Capture the cell that displays the provided text and extract its (X, Y) central coordinate. 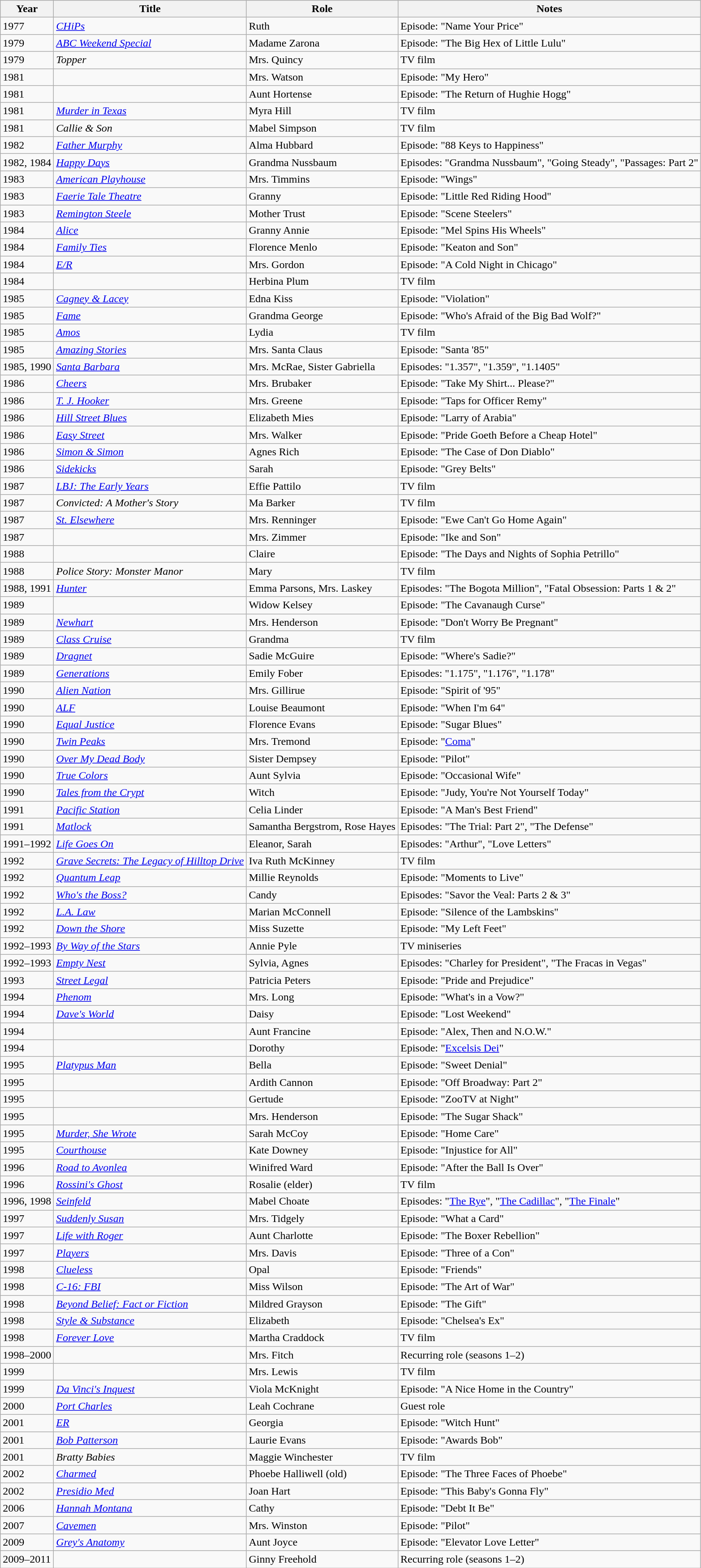
Topper (150, 60)
ER (150, 1423)
Elizabeth (323, 1321)
Eleanor, Sarah (323, 844)
Episode: "Mel Spins His Wheels" (549, 231)
Murder, She Wrote (150, 1133)
Martha Craddock (323, 1338)
Episode: "Elevator Love Letter" (549, 1542)
Episodes: "Savor the Veal: Parts 2 & 3" (549, 895)
Episode: "The Big Hex of Little Lulu" (549, 43)
Remington Steele (150, 214)
C-16: FBI (150, 1286)
Episode: "Awards Bob" (549, 1440)
Street Legal (150, 980)
Celia Linder (323, 810)
Cathy (323, 1508)
Episode: "The Case of Don Diablo" (549, 452)
Grandma George (323, 316)
Florence Menlo (323, 248)
Episodes: "Grandma Nussbaum", "Going Steady", "Passages: Part 2" (549, 162)
Sadie McGuire (323, 656)
2009–2011 (27, 1559)
Police Story: Monster Manor (150, 571)
Aunt Joyce (323, 1542)
Episode: "Witch Hunt" (549, 1423)
Mrs. McRae, Sister Gabriella (323, 367)
Role (323, 9)
Amazing Stories (150, 350)
Mrs. Gillirue (323, 690)
Episode: "Sweet Denial" (549, 1065)
Episode: "Don't Worry Be Pregnant" (549, 622)
Clueless (150, 1269)
Notes (549, 9)
Millie Reynolds (323, 878)
1985, 1990 (27, 367)
Phoebe Halliwell (old) (323, 1474)
Charmed (150, 1474)
Episode: "Three of a Con" (549, 1252)
Episode: "Alex, Then and N.O.W." (549, 1031)
Episode: "A Nice Home in the Country" (549, 1389)
Claire (323, 554)
Mrs. Long (323, 997)
Miss Suzette (323, 929)
Kate Downey (323, 1150)
Alice (150, 231)
Episode: "What's in a Vow?" (549, 997)
Witch (323, 793)
Year (27, 9)
Joan Hart (323, 1491)
Laurie Evans (323, 1440)
Marian McConnell (323, 912)
Tales from the Crypt (150, 793)
2006 (27, 1508)
Mrs. Fitch (323, 1355)
Candy (323, 895)
Episode: "ZooTV at Night" (549, 1099)
LBJ: The Early Years (150, 486)
Bratty Babies (150, 1457)
Equal Justice (150, 724)
Episodes: "1.357", "1.359", "1.1405" (549, 367)
Da Vinci's Inquest (150, 1389)
Aunt Sylvia (323, 776)
Mrs. Quincy (323, 60)
Episode: "Who's Afraid of the Big Bad Wolf?" (549, 316)
Episode: "Santa '85" (549, 350)
2009 (27, 1542)
1991–1992 (27, 844)
Florence Evans (323, 724)
Episodes: "The Rye", "The Cadillac", "The Finale" (549, 1201)
Episode: "A Cold Night in Chicago" (549, 265)
Episode: "Scene Steelers" (549, 214)
Myra Hill (323, 111)
Sister Dempsey (323, 759)
Aunt Francine (323, 1031)
Episode: "After the Ball Is Over" (549, 1167)
Mrs. Watson (323, 77)
1982, 1984 (27, 162)
Rossini's Ghost (150, 1184)
Newhart (150, 622)
Winifred Ward (323, 1167)
Sylvia, Agnes (323, 963)
Amos (150, 333)
Episode: "Friends" (549, 1269)
Widow Kelsey (323, 605)
Episode: "Pride and Prejudice" (549, 980)
Episodes: "Charley for President", "The Fracas in Vegas" (549, 963)
Emma Parsons, Mrs. Laskey (323, 588)
Guest role (549, 1406)
Class Cruise (150, 639)
Emily Fober (323, 673)
Generations (150, 673)
Episode: "Little Red Riding Hood" (549, 196)
Aunt Charlotte (323, 1235)
Episode: "Wings" (549, 179)
Courthouse (150, 1150)
Rosalie (elder) (323, 1184)
1996, 1998 (27, 1201)
Mrs. Davis (323, 1252)
Beyond Belief: Fact or Fiction (150, 1304)
Herbina Plum (323, 282)
ABC Weekend Special (150, 43)
L.A. Law (150, 912)
Mrs. Timmins (323, 179)
1993 (27, 980)
Episode: "The Cavanaugh Curse" (549, 605)
Episode: "The Return of Hughie Hogg" (549, 94)
Episode: "Ewe Can't Go Home Again" (549, 520)
Patricia Peters (323, 980)
Mabel Choate (323, 1201)
1988, 1991 (27, 588)
Alien Nation (150, 690)
Iva Ruth McKinney (323, 861)
Georgia (323, 1423)
Episode: "Name Your Price" (549, 26)
Santa Barbara (150, 367)
Dragnet (150, 656)
Episode: "Violation" (549, 299)
Episode: "Lost Weekend" (549, 1014)
Hill Street Blues (150, 418)
Matlock (150, 827)
Episode: "The Gift" (549, 1304)
Mrs. Tidgely (323, 1218)
Pacific Station (150, 810)
ALF (150, 707)
Episode: "What a Card" (549, 1218)
Mrs. Zimmer (323, 537)
Episode: "Pride Goeth Before a Cheap Hotel" (549, 435)
Ma Barker (323, 503)
St. Elsewhere (150, 520)
Grandma Nussbaum (323, 162)
1982 (27, 145)
Dorothy (323, 1048)
Ginny Freehold (323, 1559)
Life with Roger (150, 1235)
Cheers (150, 384)
Empty Nest (150, 963)
E/R (150, 265)
Episode: "The Three Faces of Phoebe" (549, 1474)
Happy Days (150, 162)
Simon & Simon (150, 452)
Episodes: "Arthur", "Love Letters" (549, 844)
Life Goes On (150, 844)
Road to Avonlea (150, 1167)
Mother Trust (323, 214)
Episode: "Take My Shirt... Please?" (549, 384)
Family Ties (150, 248)
Episode: "Excelsis Dei" (549, 1048)
Grey's Anatomy (150, 1542)
Episode: "Off Broadway: Part 2" (549, 1082)
Episode: "The Sugar Shack" (549, 1116)
Episode: "Judy, You're Not Yourself Today" (549, 793)
Episode: "Larry of Arabia" (549, 418)
1998–2000 (27, 1355)
Mrs. Santa Claus (323, 350)
Episode: "When I'm 64" (549, 707)
Fame (150, 316)
Sidekicks (150, 469)
Episode: "The Art of War" (549, 1286)
Cagney & Lacey (150, 299)
Episode: "Sugar Blues" (549, 724)
Mrs. Renninger (323, 520)
Agnes Rich (323, 452)
Miss Wilson (323, 1286)
Mrs. Winston (323, 1525)
Episodes: "1.175", "1.176", "1.178" (549, 673)
Episode: "Where's Sadie?" (549, 656)
Episode: "A Man's Best Friend" (549, 810)
Seinfeld (150, 1201)
Episode: "Debt It Be" (549, 1508)
Gertude (323, 1099)
By Way of the Stars (150, 946)
2007 (27, 1525)
Episode: "The Days and Nights of Sophia Petrillo" (549, 554)
Father Murphy (150, 145)
Bob Patterson (150, 1440)
Episode: "Chelsea's Ex" (549, 1321)
Platypus Man (150, 1065)
2000 (27, 1406)
Aunt Hortense (323, 94)
Faerie Tale Theatre (150, 196)
Over My Dead Body (150, 759)
Louise Beaumont (323, 707)
Port Charles (150, 1406)
Episode: "Taps for Officer Remy" (549, 401)
Episode: "Keaton and Son" (549, 248)
Episode: "My Left Feet" (549, 929)
Granny (323, 196)
Episode: "Silence of the Lambskins" (549, 912)
Who's the Boss? (150, 895)
Episodes: "The Trial: Part 2", "The Defense" (549, 827)
Hannah Montana (150, 1508)
Edna Kiss (323, 299)
Forever Love (150, 1338)
Style & Substance (150, 1321)
Madame Zarona (323, 43)
True Colors (150, 776)
Episode: "Grey Belts" (549, 469)
Title (150, 9)
Episode: "Spirit of '95" (549, 690)
Episode: "Coma" (549, 741)
Grandma (323, 639)
Annie Pyle (323, 946)
Episode: "Moments to Live" (549, 878)
Phenom (150, 997)
Lydia (323, 333)
Mrs. Gordon (323, 265)
Twin Peaks (150, 741)
Bella (323, 1065)
Grave Secrets: The Legacy of Hilltop Drive (150, 861)
Mary (323, 571)
Suddenly Susan (150, 1218)
Dave's World (150, 1014)
Leah Cochrane (323, 1406)
Viola McKnight (323, 1389)
Presidio Med (150, 1491)
Players (150, 1252)
Ruth (323, 26)
Episodes: "The Bogota Million", "Fatal Obsession: Parts 1 & 2" (549, 588)
Sarah (323, 469)
Ardith Cannon (323, 1082)
Easy Street (150, 435)
Murder in Texas (150, 111)
Daisy (323, 1014)
Opal (323, 1269)
Episode: "Occasional Wife" (549, 776)
American Playhouse (150, 179)
Alma Hubbard (323, 145)
Episode: "Home Care" (549, 1133)
Episode: "My Hero" (549, 77)
TV miniseries (549, 946)
Mrs. Walker (323, 435)
Hunter (150, 588)
Mildred Grayson (323, 1304)
Mrs. Greene (323, 401)
Episode: "The Boxer Rebellion" (549, 1235)
Episode: "Ike and Son" (549, 537)
Mrs. Brubaker (323, 384)
Effie Pattilo (323, 486)
Mrs. Lewis (323, 1372)
Episode: "88 Keys to Happiness" (549, 145)
Maggie Winchester (323, 1457)
Episode: "Injustice for All" (549, 1150)
T. J. Hooker (150, 401)
Elizabeth Mies (323, 418)
Samantha Bergstrom, Rose Hayes (323, 827)
Quantum Leap (150, 878)
Granny Annie (323, 231)
Callie & Son (150, 128)
Sarah McCoy (323, 1133)
1977 (27, 26)
Mrs. Tremond (323, 741)
Mabel Simpson (323, 128)
Episode: "This Baby's Gonna Fly" (549, 1491)
CHiPs (150, 26)
Cavemen (150, 1525)
Convicted: A Mother's Story (150, 503)
Down the Shore (150, 929)
